Detect which cell encompasses the target text, then output its [X, Y] center coordinate. 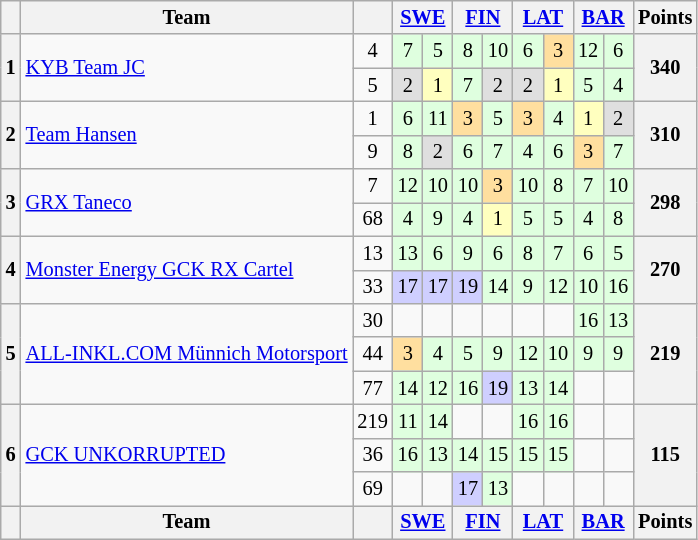
33 [373, 287]
298 [665, 202]
310 [665, 134]
GCK UNKORRUPTED [187, 454]
270 [665, 270]
115 [665, 454]
Team Hansen [187, 134]
69 [373, 489]
ALL-INKL.COM Münnich Motorsport [187, 354]
340 [665, 68]
GRX Taneco [187, 202]
Monster Energy GCK RX Cartel [187, 270]
KYB Team JC [187, 68]
77 [373, 388]
68 [373, 219]
44 [373, 354]
36 [373, 455]
30 [373, 320]
